For the text-containing cell, return its midpoint in [X, Y] coordinate format. 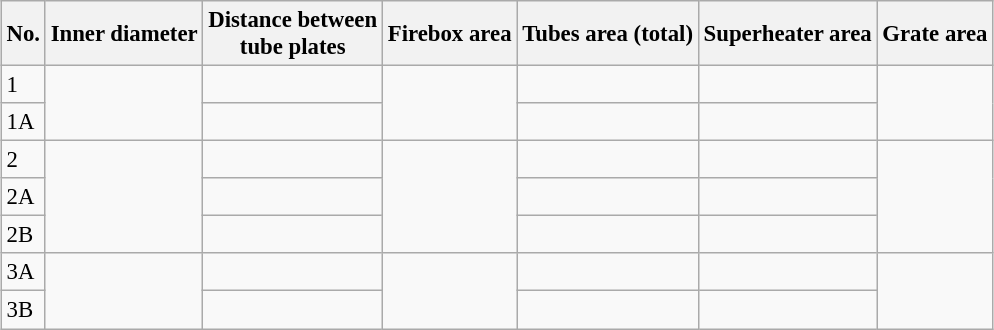
Tubes area (total) [608, 34]
1 [23, 84]
No. [23, 34]
3B [23, 310]
Inner diameter [124, 34]
2A [23, 197]
Superheater area [788, 34]
Grate area [935, 34]
Firebox area [449, 34]
Distance betweentube plates [293, 34]
3A [23, 272]
2B [23, 235]
2 [23, 160]
1A [23, 122]
